Identify which cell holds the provided text, then report its (x, y) central coordinate. 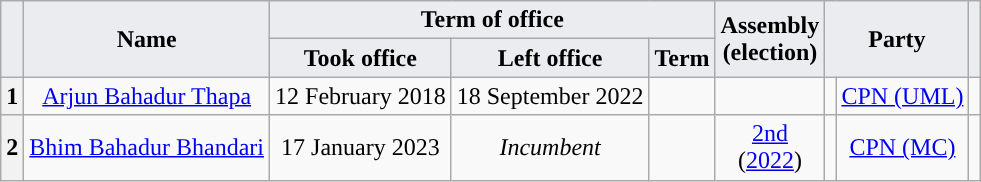
CPN (MC) (902, 148)
CPN (UML) (902, 96)
Bhim Bahadur Bhandari (147, 148)
Party (897, 39)
18 September 2022 (550, 96)
12 February 2018 (361, 96)
Left office (550, 58)
Term of office (493, 20)
Took office (361, 58)
Name (147, 39)
Term (682, 58)
Incumbent (550, 148)
2 (12, 148)
Arjun Bahadur Thapa (147, 96)
2nd(2022) (770, 148)
17 January 2023 (361, 148)
Assembly(election) (770, 39)
1 (12, 96)
